Determine the (x, y) coordinate at the center of the cell enclosing the given text.  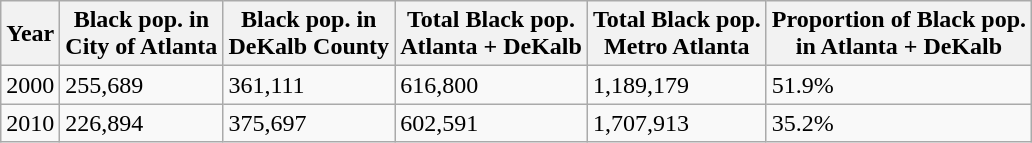
226,894 (142, 123)
Year (30, 34)
Black pop. inDeKalb County (309, 34)
1,707,913 (676, 123)
2010 (30, 123)
Total Black pop.Metro Atlanta (676, 34)
2000 (30, 85)
361,111 (309, 85)
1,189,179 (676, 85)
Black pop. inCity of Atlanta (142, 34)
255,689 (142, 85)
602,591 (492, 123)
51.9% (898, 85)
35.2% (898, 123)
Proportion of Black pop.in Atlanta + DeKalb (898, 34)
616,800 (492, 85)
375,697 (309, 123)
Total Black pop.Atlanta + DeKalb (492, 34)
